Find where the given text appears and provide that cell's center as (X, Y) coordinate. 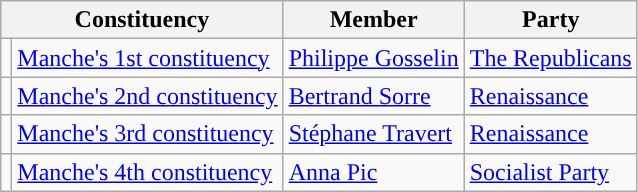
Socialist Party (550, 172)
The Republicans (550, 58)
Manche's 3rd constituency (148, 134)
Stéphane Travert (374, 134)
Manche's 4th constituency (148, 172)
Manche's 2nd constituency (148, 96)
Manche's 1st constituency (148, 58)
Member (374, 20)
Philippe Gosselin (374, 58)
Constituency (142, 20)
Bertrand Sorre (374, 96)
Anna Pic (374, 172)
Party (550, 20)
